Pinpoint the cell where the given text exists, returning its [X, Y] midpoint coordinate. 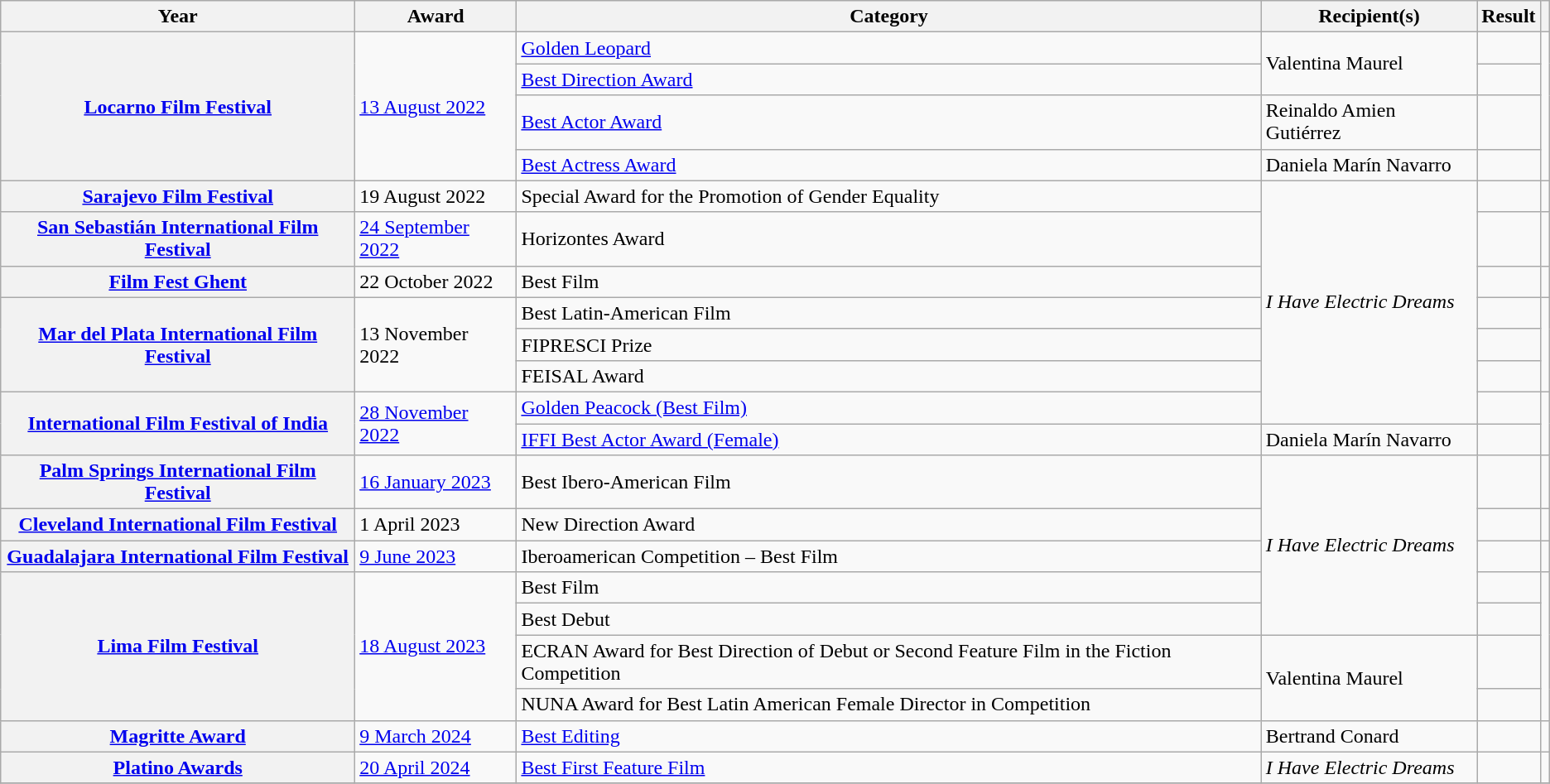
Horizontes Award [889, 238]
FIPRESCI Prize [889, 344]
Mar del Plata International Film Festival [178, 344]
Best Latin-American Film [889, 313]
1 April 2023 [436, 525]
Palm Springs International Film Festival [178, 482]
13 August 2022 [436, 106]
Category [889, 17]
New Direction Award [889, 525]
Best Direction Award [889, 79]
Lima Film Festival [178, 646]
Special Award for the Promotion of Gender Equality [889, 196]
18 August 2023 [436, 646]
13 November 2022 [436, 344]
Iberoamerican Competition – Best Film [889, 556]
Bertrand Conard [1369, 736]
Recipient(s) [1369, 17]
NUNA Award for Best Latin American Female Director in Competition [889, 705]
Award [436, 17]
Golden Peacock (Best Film) [889, 407]
Platino Awards [178, 767]
16 January 2023 [436, 482]
24 September 2022 [436, 238]
22 October 2022 [436, 281]
Sarajevo Film Festival [178, 196]
IFFI Best Actor Award (Female) [889, 440]
Best First Feature Film [889, 767]
9 June 2023 [436, 556]
FEISAL Award [889, 376]
Guadalajara International Film Festival [178, 556]
Magritte Award [178, 736]
9 March 2024 [436, 736]
Best Editing [889, 736]
Best Actor Award [889, 123]
Result [1509, 17]
28 November 2022 [436, 423]
ECRAN Award for Best Direction of Debut or Second Feature Film in the Fiction Competition [889, 662]
San Sebastián International Film Festival [178, 238]
19 August 2022 [436, 196]
Reinaldo Amien Gutiérrez [1369, 123]
Best Ibero-American Film [889, 482]
Best Actress Award [889, 165]
20 April 2024 [436, 767]
Cleveland International Film Festival [178, 525]
Film Fest Ghent [178, 281]
Year [178, 17]
Golden Leopard [889, 48]
Best Debut [889, 619]
International Film Festival of India [178, 423]
Locarno Film Festival [178, 106]
